For the text-containing cell, return its midpoint in (X, Y) coordinate format. 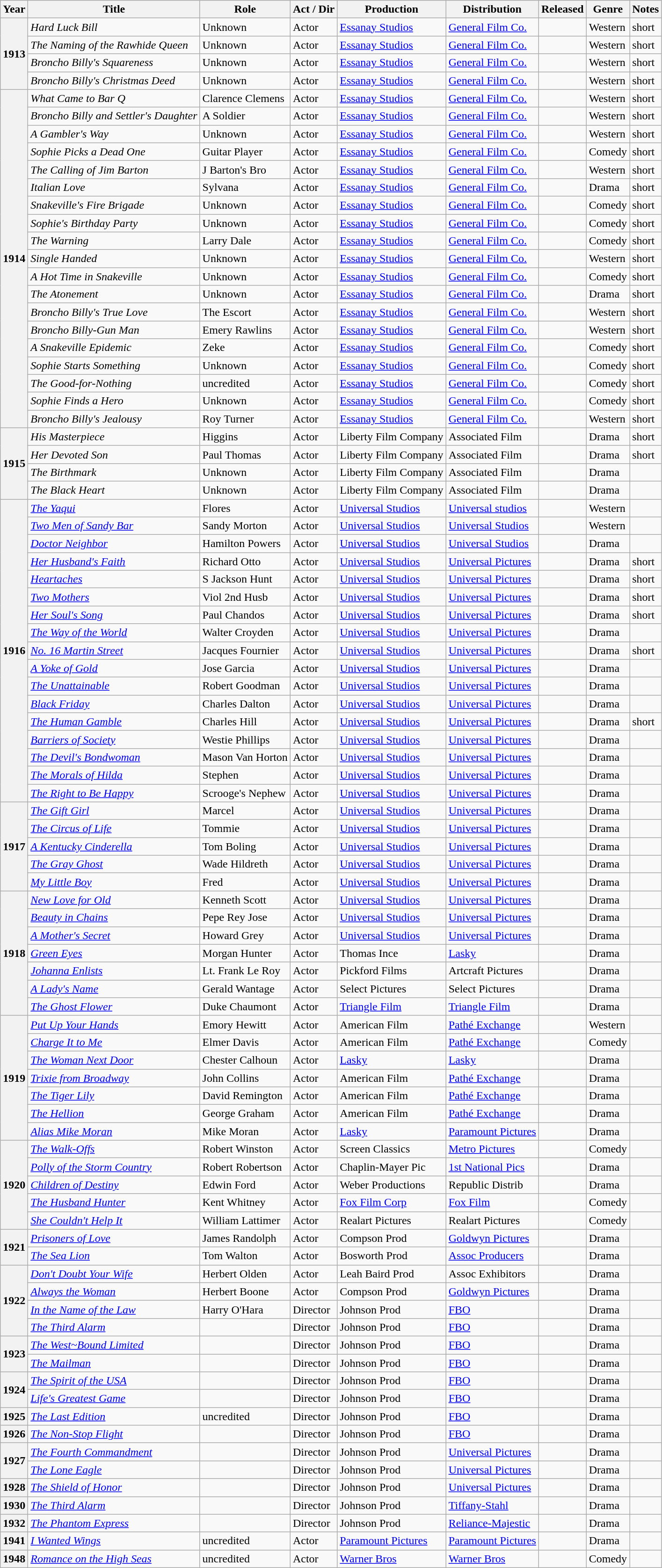
Paul Thomas (245, 454)
1927 (14, 1461)
Two Men of Sandy Bar (114, 526)
The Gift Girl (114, 811)
She Couldn't Help It (114, 1220)
Robert Robertson (245, 1167)
Edwin Ford (245, 1185)
Heartaches (114, 579)
Gerald Wantage (245, 989)
Single Handed (114, 259)
Pepe Rey Jose (245, 918)
Romance on the High Seas (114, 1559)
1917 (14, 846)
What Came to Bar Q (114, 98)
1920 (14, 1185)
Broncho Billy-Gun Man (114, 330)
The Tiger Lily (114, 1096)
Doctor Neighbor (114, 544)
Broncho Billy's Squareness (114, 63)
Flores (245, 508)
Barriers of Society (114, 739)
Production (392, 9)
Charge It to Me (114, 1042)
Beauty in Chains (114, 918)
Paul Chandos (245, 615)
Fox Film (492, 1203)
A Snakeville Epidemic (114, 348)
Title (114, 9)
A Yoke of Gold (114, 668)
A Soldier (245, 116)
The Woman Next Door (114, 1060)
1st National Pics (492, 1167)
Pickford Films (392, 971)
Morgan Hunter (245, 953)
David Remington (245, 1096)
1916 (14, 650)
The Good-for-Nothing (114, 383)
Assoc Producers (492, 1256)
Republic Distrib (492, 1185)
The Birthmark (114, 472)
Tom Boling (245, 846)
Duke Chaumont (245, 1006)
Jacques Fournier (245, 650)
Robert Winston (245, 1149)
Charles Dalton (245, 704)
Broncho Billy's Christmas Deed (114, 80)
Mike Moran (245, 1131)
Fred (245, 882)
The Unattainable (114, 686)
1913 (14, 54)
Don't Doubt Your Wife (114, 1274)
The Morals of Hilda (114, 775)
Harry O'Hara (245, 1309)
Universal studios (492, 508)
Sylvana (245, 187)
S Jackson Hunt (245, 579)
Role (245, 9)
Alias Mike Moran (114, 1131)
The Circus of Life (114, 829)
1919 (14, 1078)
Larry Dale (245, 241)
The Ghost Flower (114, 1006)
1915 (14, 463)
Her Devoted Son (114, 454)
Green Eyes (114, 953)
Howard Grey (245, 935)
1928 (14, 1488)
The West~Bound Limited (114, 1345)
Lt. Frank Le Roy (245, 971)
Viol 2nd Husb (245, 597)
The Escort (245, 312)
Thomas Ince (392, 953)
New Love for Old (114, 900)
I Wanted Wings (114, 1541)
Tommie (245, 829)
The Right to Be Happy (114, 793)
No. 16 Martin Street (114, 650)
Elmer Davis (245, 1042)
The Non-Stop Flight (114, 1434)
The Husband Hunter (114, 1203)
Zeke (245, 348)
Stephen (245, 775)
Sophie Finds a Hero (114, 401)
Reliance-Majestic (492, 1523)
Hard Luck Bill (114, 27)
Herbert Boone (245, 1291)
The Hellion (114, 1114)
1924 (14, 1390)
Always the Woman (114, 1291)
The Atonement (114, 294)
Children of Destiny (114, 1185)
1925 (14, 1416)
The Human Gamble (114, 722)
Her Soul's Song (114, 615)
His Masterpiece (114, 437)
Mason Van Horton (245, 757)
Fox Film Corp (392, 1203)
A Gambler's Way (114, 134)
Scrooge's Nephew (245, 793)
Johanna Enlists (114, 971)
The Walk-Offs (114, 1149)
Richard Otto (245, 562)
Her Husband's Faith (114, 562)
Life's Greatest Game (114, 1399)
Two Mothers (114, 597)
Act / Dir (313, 9)
The Black Heart (114, 490)
Prisoners of Love (114, 1238)
The Devil's Bondwoman (114, 757)
Walter Croyden (245, 633)
Screen Classics (392, 1149)
Polly of the Storm Country (114, 1167)
Chaplin-Mayer Pic (392, 1167)
The Spirit of the USA (114, 1381)
Black Friday (114, 704)
Notes (646, 9)
Jose Garcia (245, 668)
Broncho Billy's Jealousy (114, 419)
Assoc Exhibitors (492, 1274)
A Hot Time in Snakeville (114, 277)
Sophie's Birthday Party (114, 223)
Italian Love (114, 187)
Kenneth Scott (245, 900)
A Lady's Name (114, 989)
The Last Edition (114, 1416)
In the Name of the Law (114, 1309)
The Gray Ghost (114, 864)
Higgins (245, 437)
A Mother's Secret (114, 935)
Put Up Your Hands (114, 1024)
My Little Boy (114, 882)
James Randolph (245, 1238)
Guitar Player (245, 152)
Herbert Olden (245, 1274)
Emory Hewitt (245, 1024)
Weber Productions (392, 1185)
Clarence Clemens (245, 98)
1921 (14, 1247)
Snakeville's Fire Brigade (114, 205)
Tom Walton (245, 1256)
Trixie from Broadway (114, 1078)
Genre (608, 9)
William Lattimer (245, 1220)
Robert Goodman (245, 686)
J Barton's Bro (245, 169)
Year (14, 9)
Marcel (245, 811)
Sophie Picks a Dead One (114, 152)
The Mailman (114, 1363)
The Shield of Honor (114, 1488)
George Graham (245, 1114)
The Fourth Commandment (114, 1452)
Sandy Morton (245, 526)
The Warning (114, 241)
1926 (14, 1434)
The Phantom Express (114, 1523)
Hamilton Powers (245, 544)
John Collins (245, 1078)
1941 (14, 1541)
Westie Phillips (245, 739)
1932 (14, 1523)
The Way of the World (114, 633)
1948 (14, 1559)
Wade Hildreth (245, 864)
Kent Whitney (245, 1203)
Roy Turner (245, 419)
Released (562, 9)
Emery Rawlins (245, 330)
Bosworth Prod (392, 1256)
The Yaqui (114, 508)
Broncho Billy's True Love (114, 312)
The Naming of the Rawhide Queen (114, 45)
Artcraft Pictures (492, 971)
Tiffany-Stahl (492, 1505)
1930 (14, 1505)
The Lone Eagle (114, 1470)
Leah Baird Prod (392, 1274)
1922 (14, 1300)
Charles Hill (245, 722)
Metro Pictures (492, 1149)
1914 (14, 258)
Broncho Billy and Settler's Daughter (114, 116)
The Calling of Jim Barton (114, 169)
The Sea Lion (114, 1256)
Sophie Starts Something (114, 365)
Distribution (492, 9)
Chester Calhoun (245, 1060)
A Kentucky Cinderella (114, 846)
1918 (14, 953)
1923 (14, 1354)
